Locate the cell with the specified text and output its [x, y] center coordinate. 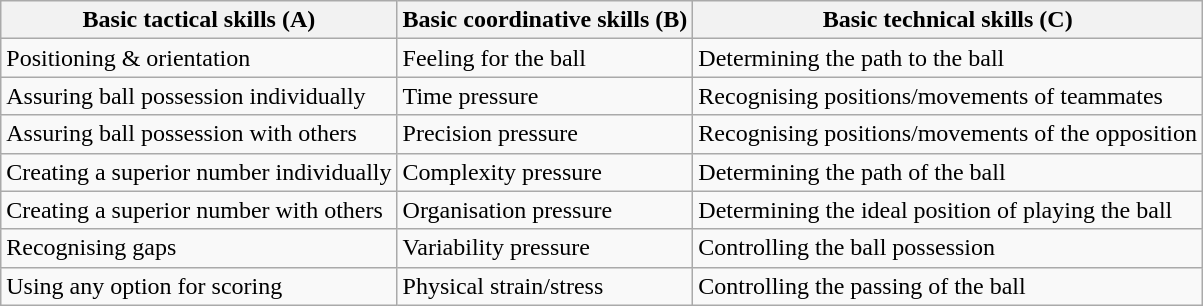
Controlling the ball possession [948, 248]
Positioning & orientation [199, 58]
Variability pressure [545, 248]
Time pressure [545, 96]
Complexity pressure [545, 172]
Basic technical skills (C) [948, 20]
Assuring ball possession with others [199, 134]
Organisation pressure [545, 210]
Controlling the passing of the ball [948, 286]
Determining the ideal position of playing the ball [948, 210]
Assuring ball possession individually [199, 96]
Using any option for scoring [199, 286]
Recognising positions/movements of teammates [948, 96]
Determining the path to the ball [948, 58]
Basic tactical skills (A) [199, 20]
Basic coordinative skills (B) [545, 20]
Recognising positions/movements of the opposition [948, 134]
Determining the path of the ball [948, 172]
Precision pressure [545, 134]
Creating a superior number with others [199, 210]
Feeling for the ball [545, 58]
Creating a superior number individually [199, 172]
Recognising gaps [199, 248]
Physical strain/stress [545, 286]
